Output the [x, y] coordinate of the center of the cell containing the given text.  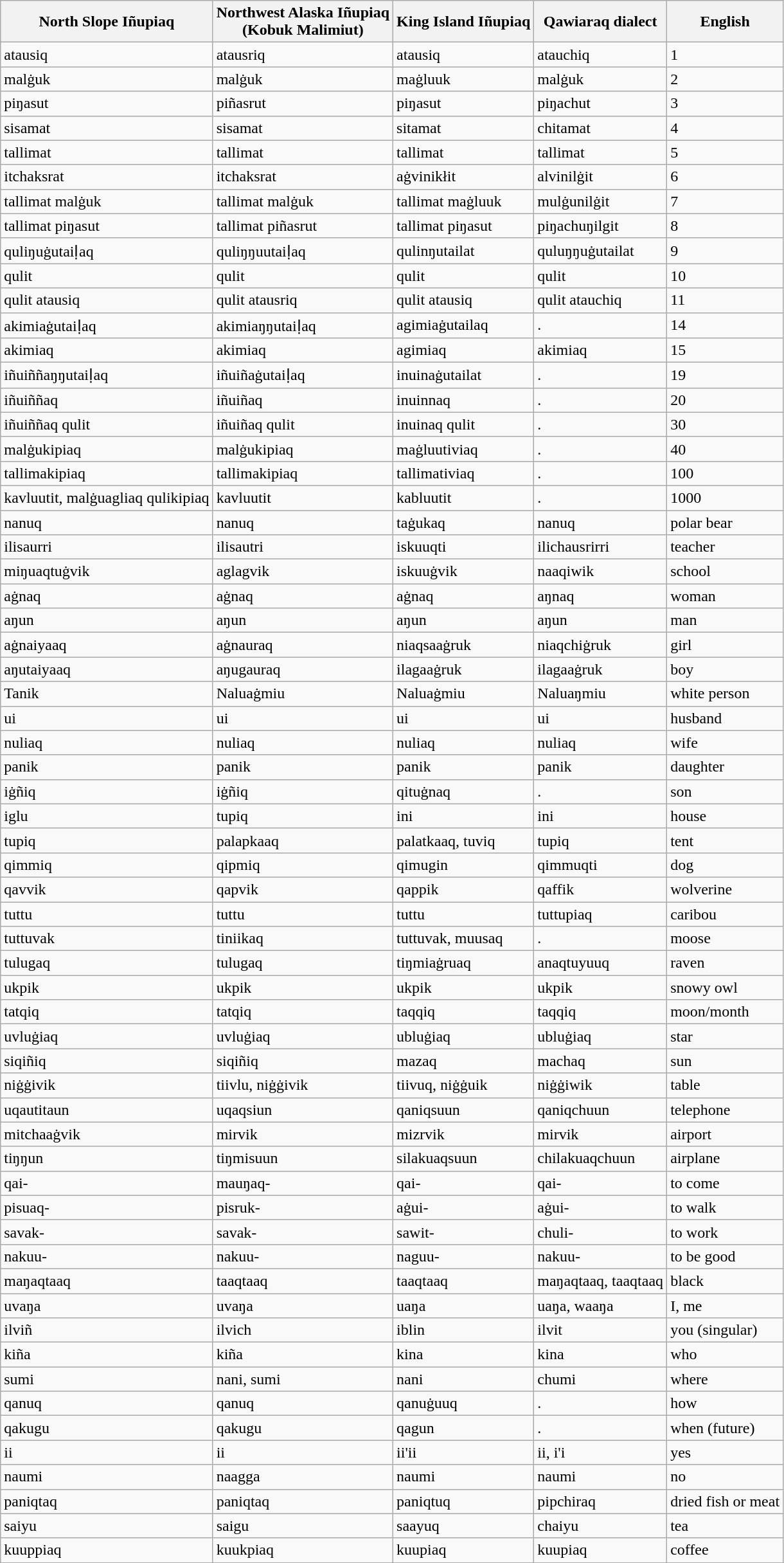
saiyu [107, 1526]
sun [725, 1061]
4 [725, 128]
Northwest Alaska Iñupiaq (Kobuk Malimiut) [303, 22]
15 [725, 350]
white person [725, 694]
qapvik [303, 889]
chuli- [600, 1232]
qimmiq [107, 865]
pisruk- [303, 1207]
2 [725, 79]
quliŋŋuutaiḷaq [303, 251]
iñuiññaq qulit [107, 424]
tuttupiaq [600, 914]
mazaq [464, 1061]
ilvich [303, 1330]
niġġiwik [600, 1085]
qulit atausriq [303, 300]
aġnaiyaaq [107, 645]
iskuuġvik [464, 572]
agimiaq [464, 350]
you (singular) [725, 1330]
tiivuq, niġġuik [464, 1085]
snowy owl [725, 988]
uqaqsiun [303, 1110]
mulġunilġit [600, 201]
100 [725, 473]
10 [725, 276]
daughter [725, 767]
Tanik [107, 694]
sumi [107, 1379]
uqautitaun [107, 1110]
house [725, 816]
ilichausrirri [600, 547]
ilisaurri [107, 547]
1 [725, 55]
ilvit [600, 1330]
tea [725, 1526]
ilviñ [107, 1330]
uaŋa [464, 1306]
tuttuvak [107, 939]
woman [725, 596]
tallimat piñasrut [303, 226]
maŋaqtaaq [107, 1281]
iñuiñaġutaiḷaq [303, 375]
naguu- [464, 1256]
man [725, 620]
1000 [725, 498]
naagga [303, 1477]
son [725, 791]
qaniqsuun [464, 1110]
pipchiraq [600, 1501]
school [725, 572]
polar bear [725, 523]
piñasrut [303, 104]
ii, i'i [600, 1452]
9 [725, 251]
qanuġuuq [464, 1404]
3 [725, 104]
tiniikaq [303, 939]
to work [725, 1232]
no [725, 1477]
English [725, 22]
Naluaŋmiu [600, 694]
11 [725, 300]
I, me [725, 1306]
maġluutiviaq [464, 449]
tent [725, 840]
5 [725, 152]
naaqiwik [600, 572]
tallimat maġluuk [464, 201]
anaqtuyuuq [600, 963]
iñuiññaq [107, 400]
inuinnaq [464, 400]
dog [725, 865]
dried fish or meat [725, 1501]
kuukpiaq [303, 1550]
alvinilġit [600, 177]
machaq [600, 1061]
agimiaġutailaq [464, 325]
mitchaaġvik [107, 1134]
inuinaq qulit [464, 424]
akimiaġutaiḷaq [107, 325]
nani [464, 1379]
King Island Iñupiaq [464, 22]
moon/month [725, 1012]
aglagvik [303, 572]
niġġivik [107, 1085]
iglu [107, 816]
iñuiñaq [303, 400]
piŋachuŋilgit [600, 226]
airplane [725, 1159]
chaiyu [600, 1526]
saigu [303, 1526]
black [725, 1281]
pisuaq- [107, 1207]
moose [725, 939]
qulit atauchiq [600, 300]
ii'ii [464, 1452]
kavluutit, malġuagliaq qulikipiaq [107, 498]
6 [725, 177]
aŋutaiyaaq [107, 669]
piŋachut [600, 104]
palatkaaq, tuviq [464, 840]
tiŋmisuun [303, 1159]
tiŋmiaġruaq [464, 963]
qavvik [107, 889]
teacher [725, 547]
qappik [464, 889]
kuuppiaq [107, 1550]
qipmiq [303, 865]
sawit- [464, 1232]
uaŋa, waaŋa [600, 1306]
aġvinikłit [464, 177]
iñuiñaq qulit [303, 424]
paniqtuq [464, 1501]
palapkaaq [303, 840]
mauŋaq- [303, 1183]
7 [725, 201]
boy [725, 669]
kabluutit [464, 498]
kavluutit [303, 498]
qagun [464, 1428]
caribou [725, 914]
chilakuaqchuun [600, 1159]
qaniqchuun [600, 1110]
8 [725, 226]
table [725, 1085]
aġnauraq [303, 645]
atauchiq [600, 55]
nani, sumi [303, 1379]
saayuq [464, 1526]
maġluuk [464, 79]
40 [725, 449]
telephone [725, 1110]
maŋaqtaaq, taaqtaaq [600, 1281]
yes [725, 1452]
silakuaqsuun [464, 1159]
qimmuqti [600, 865]
raven [725, 963]
inuinaġutailat [464, 375]
aŋnaq [600, 596]
mizrvik [464, 1134]
airport [725, 1134]
iblin [464, 1330]
14 [725, 325]
qituġnaq [464, 791]
niaqchiġruk [600, 645]
qimugin [464, 865]
tallimativiaq [464, 473]
Qawiaraq dialect [600, 22]
where [725, 1379]
qulinŋutailat [464, 251]
taġukaq [464, 523]
iskuuqti [464, 547]
wolverine [725, 889]
chumi [600, 1379]
North Slope Iñupiaq [107, 22]
wife [725, 743]
tiŋŋun [107, 1159]
sitamat [464, 128]
niaqsaaġruk [464, 645]
quliŋuġutaiḷaq [107, 251]
30 [725, 424]
husband [725, 718]
star [725, 1036]
to be good [725, 1256]
tiivlu, niġġivik [303, 1085]
when (future) [725, 1428]
aŋugauraq [303, 669]
coffee [725, 1550]
to walk [725, 1207]
ilisautri [303, 547]
quluŋŋuġutailat [600, 251]
to come [725, 1183]
19 [725, 375]
how [725, 1404]
20 [725, 400]
girl [725, 645]
tuttuvak, muusaq [464, 939]
chitamat [600, 128]
miŋuaqtuġvik [107, 572]
akimiaŋŋutaiḷaq [303, 325]
qaffik [600, 889]
who [725, 1355]
atausriq [303, 55]
iñuiññaŋŋutaiḷaq [107, 375]
